Capture the cell that displays the provided text and extract its [X, Y] central coordinate. 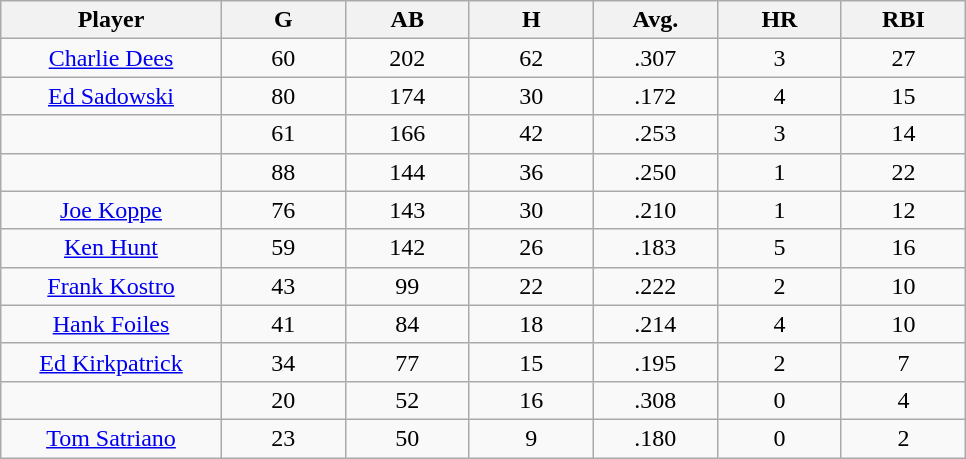
52 [407, 400]
77 [407, 362]
.195 [655, 362]
60 [283, 58]
.250 [655, 172]
RBI [903, 20]
20 [283, 400]
AB [407, 20]
80 [283, 96]
143 [407, 210]
Tom Satriano [111, 438]
HR [779, 20]
H [531, 20]
Charlie Dees [111, 58]
144 [407, 172]
36 [531, 172]
.308 [655, 400]
26 [531, 248]
.222 [655, 286]
Ed Kirkpatrick [111, 362]
99 [407, 286]
202 [407, 58]
Ed Sadowski [111, 96]
14 [903, 134]
50 [407, 438]
.307 [655, 58]
76 [283, 210]
Frank Kostro [111, 286]
34 [283, 362]
43 [283, 286]
61 [283, 134]
Hank Foiles [111, 324]
84 [407, 324]
Ken Hunt [111, 248]
12 [903, 210]
Joe Koppe [111, 210]
174 [407, 96]
23 [283, 438]
59 [283, 248]
Avg. [655, 20]
42 [531, 134]
27 [903, 58]
.214 [655, 324]
62 [531, 58]
88 [283, 172]
18 [531, 324]
41 [283, 324]
Player [111, 20]
.183 [655, 248]
.180 [655, 438]
G [283, 20]
7 [903, 362]
5 [779, 248]
.253 [655, 134]
166 [407, 134]
9 [531, 438]
142 [407, 248]
.172 [655, 96]
.210 [655, 210]
